Detect which cell encompasses the target text, then output its [X, Y] center coordinate. 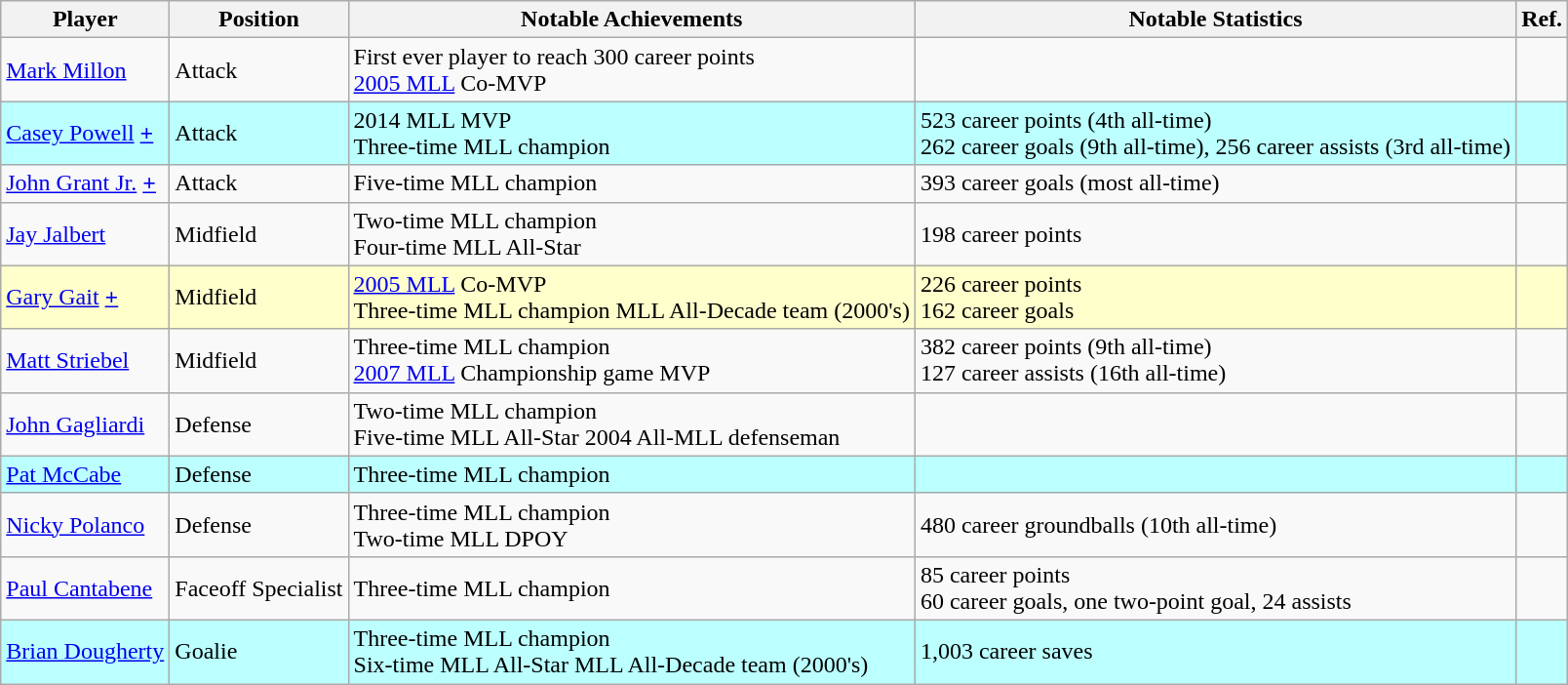
Jay Jalbert [86, 234]
480 career groundballs (10th all-time) [1215, 525]
Pat McCabe [86, 474]
First ever player to reach 300 career points2005 MLL Co-MVP [632, 70]
Faceoff Specialist [259, 587]
Two-time MLL championFive-time MLL All-Star 2004 All-MLL defenseman [632, 423]
Goalie [259, 652]
393 career goals (most all-time) [1215, 183]
Three-time MLL champion2007 MLL Championship game MVP [632, 361]
2005 MLL Co-MVPThree-time MLL champion MLL All-Decade team (2000's) [632, 297]
Player [86, 20]
Three-time MLL championTwo-time MLL DPOY [632, 525]
Casey Powell + [86, 133]
85 career points60 career goals, one two-point goal, 24 assists [1215, 587]
Position [259, 20]
1,003 career saves [1215, 652]
198 career points [1215, 234]
382 career points (9th all-time)127 career assists (16th all-time) [1215, 361]
Gary Gait + [86, 297]
Paul Cantabene [86, 587]
Three-time MLL championSix-time MLL All-Star MLL All-Decade team (2000's) [632, 652]
John Grant Jr. + [86, 183]
Mark Millon [86, 70]
Five-time MLL champion [632, 183]
2014 MLL MVPThree-time MLL champion [632, 133]
226 career points162 career goals [1215, 297]
John Gagliardi [86, 423]
523 career points (4th all-time)262 career goals (9th all-time), 256 career assists (3rd all-time) [1215, 133]
Nicky Polanco [86, 525]
Notable Achievements [632, 20]
Ref. [1543, 20]
Matt Striebel [86, 361]
Notable Statistics [1215, 20]
Brian Dougherty [86, 652]
Two-time MLL championFour-time MLL All-Star [632, 234]
